Identify which cell holds the provided text, then report its (x, y) central coordinate. 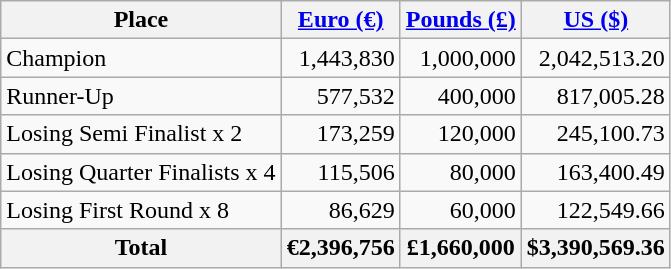
1,000,000 (460, 58)
2,042,513.20 (596, 58)
$3,390,569.36 (596, 248)
£1,660,000 (460, 248)
400,000 (460, 96)
577,532 (340, 96)
120,000 (460, 134)
Total (141, 248)
80,000 (460, 172)
Runner-Up (141, 96)
Place (141, 20)
60,000 (460, 210)
245,100.73 (596, 134)
173,259 (340, 134)
Losing First Round x 8 (141, 210)
€2,396,756 (340, 248)
US ($) (596, 20)
86,629 (340, 210)
Losing Semi Finalist x 2 (141, 134)
Champion (141, 58)
Losing Quarter Finalists x 4 (141, 172)
115,506 (340, 172)
817,005.28 (596, 96)
1,443,830 (340, 58)
Pounds (£) (460, 20)
Euro (€) (340, 20)
122,549.66 (596, 210)
163,400.49 (596, 172)
